For the text-containing cell, return its midpoint in [x, y] coordinate format. 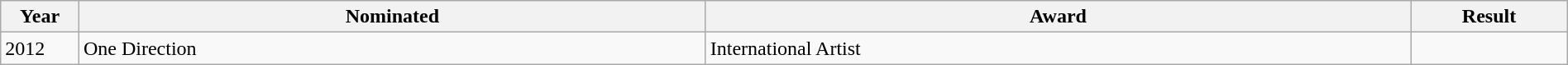
International Artist [1059, 48]
One Direction [392, 48]
Year [40, 17]
Award [1059, 17]
2012 [40, 48]
Nominated [392, 17]
Result [1489, 17]
